Identify which cell holds the provided text, then report its [x, y] central coordinate. 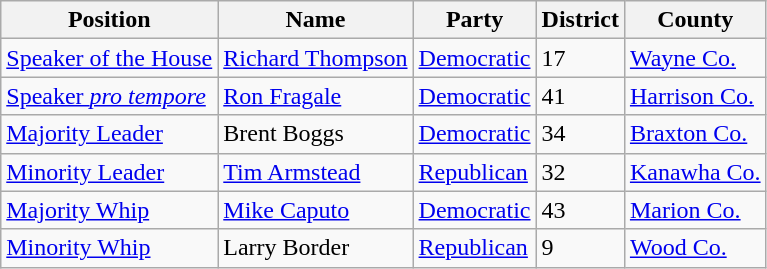
Speaker of the House [110, 58]
Party [474, 20]
Name [316, 20]
Speaker pro tempore [110, 96]
Wood Co. [695, 248]
Ron Fragale [316, 96]
County [695, 20]
Braxton Co. [695, 134]
Wayne Co. [695, 58]
Harrison Co. [695, 96]
43 [580, 210]
Larry Border [316, 248]
Kanawha Co. [695, 172]
District [580, 20]
Position [110, 20]
41 [580, 96]
Minority Whip [110, 248]
34 [580, 134]
Majority Whip [110, 210]
Majority Leader [110, 134]
9 [580, 248]
Marion Co. [695, 210]
32 [580, 172]
Brent Boggs [316, 134]
17 [580, 58]
Minority Leader [110, 172]
Richard Thompson [316, 58]
Tim Armstead [316, 172]
Mike Caputo [316, 210]
